Return the [x, y] coordinate for the center point of the cell that contains the specified text.  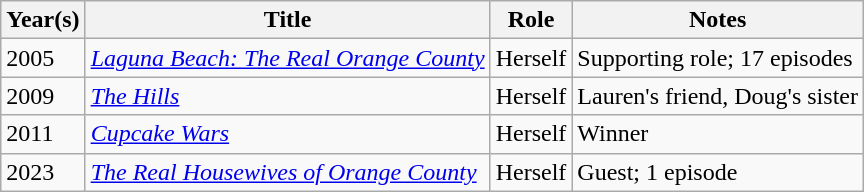
Supporting role; 17 episodes [718, 58]
Cupcake Wars [288, 134]
2009 [43, 96]
Year(s) [43, 20]
Title [288, 20]
2023 [43, 172]
The Hills [288, 96]
Guest; 1 episode [718, 172]
Winner [718, 134]
Role [531, 20]
Laguna Beach: The Real Orange County [288, 58]
Notes [718, 20]
The Real Housewives of Orange County [288, 172]
2011 [43, 134]
Lauren's friend, Doug's sister [718, 96]
2005 [43, 58]
